From the cell containing the given text, extract its center point as [x, y] coordinate. 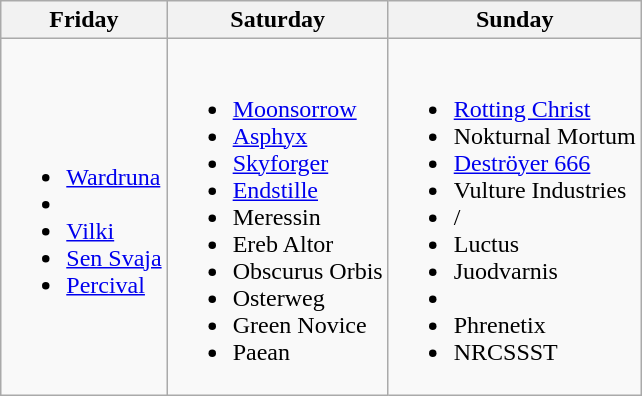
Wardruna Vilki Sen Svaja Percival [84, 217]
Sunday [514, 20]
Moonsorrow Asphyx Skyforger Endstille Meressin Ereb Altor Obscurus Orbis Osterweg Green Novice Paean [278, 217]
Rotting Christ Nokturnal Mortum Deströyer 666 Vulture Industries/ Luctus Juodvarnis Phrenetix NRCSSST [514, 217]
Friday [84, 20]
Saturday [278, 20]
